For the text-containing cell, return its midpoint in (x, y) coordinate format. 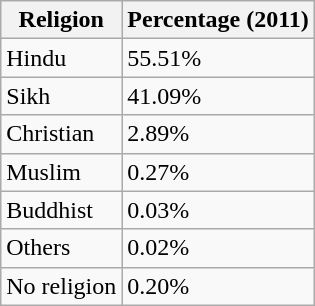
0.03% (218, 210)
0.27% (218, 172)
Percentage (2011) (218, 20)
Sikh (62, 96)
No religion (62, 286)
Religion (62, 20)
Buddhist (62, 210)
0.02% (218, 248)
41.09% (218, 96)
Others (62, 248)
55.51% (218, 58)
Christian (62, 134)
2.89% (218, 134)
Hindu (62, 58)
0.20% (218, 286)
Muslim (62, 172)
